Provide the (x, y) coordinate of the cell's center where the given text is located.  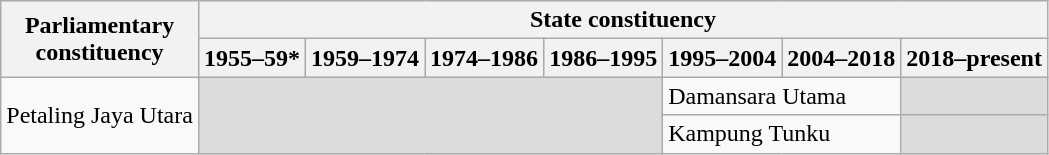
1959–1974 (364, 58)
Damansara Utama (782, 96)
2004–2018 (842, 58)
1955–59* (252, 58)
Kampung Tunku (782, 134)
1974–1986 (484, 58)
1986–1995 (604, 58)
Parliamentaryconstituency (100, 39)
Petaling Jaya Utara (100, 115)
2018–present (974, 58)
State constituency (622, 20)
1995–2004 (722, 58)
